Determine the [x, y] coordinate at the center of the cell enclosing the given text.  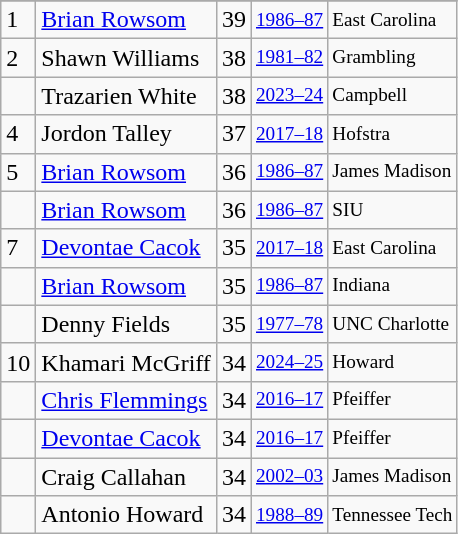
2002–03 [289, 477]
1981–82 [289, 58]
Hofstra [392, 134]
Shawn Williams [126, 58]
2024–25 [289, 362]
Craig Callahan [126, 477]
10 [18, 362]
Antonio Howard [126, 515]
2023–24 [289, 96]
Campbell [392, 96]
Tennessee Tech [392, 515]
2 [18, 58]
UNC Charlotte [392, 324]
Indiana [392, 286]
SIU [392, 210]
Howard [392, 362]
Jordon Talley [126, 134]
1988–89 [289, 515]
Trazarien White [126, 96]
7 [18, 248]
Denny Fields [126, 324]
39 [234, 20]
1 [18, 20]
4 [18, 134]
Chris Flemmings [126, 400]
5 [18, 172]
1977–78 [289, 324]
37 [234, 134]
Grambling [392, 58]
Khamari McGriff [126, 362]
